From the cell containing the given text, extract its center point as (x, y) coordinate. 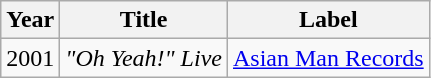
Title (144, 20)
Year (30, 20)
Label (328, 20)
"Oh Yeah!" Live (144, 58)
2001 (30, 58)
Asian Man Records (328, 58)
